Determine the (x, y) coordinate at the center of the cell enclosing the given text.  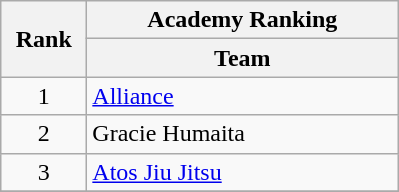
Alliance (242, 96)
Atos Jiu Jitsu (242, 172)
2 (44, 134)
3 (44, 172)
1 (44, 96)
Rank (44, 39)
Academy Ranking (242, 20)
Team (242, 58)
Gracie Humaita (242, 134)
